Locate the cell with the specified text and output its [x, y] center coordinate. 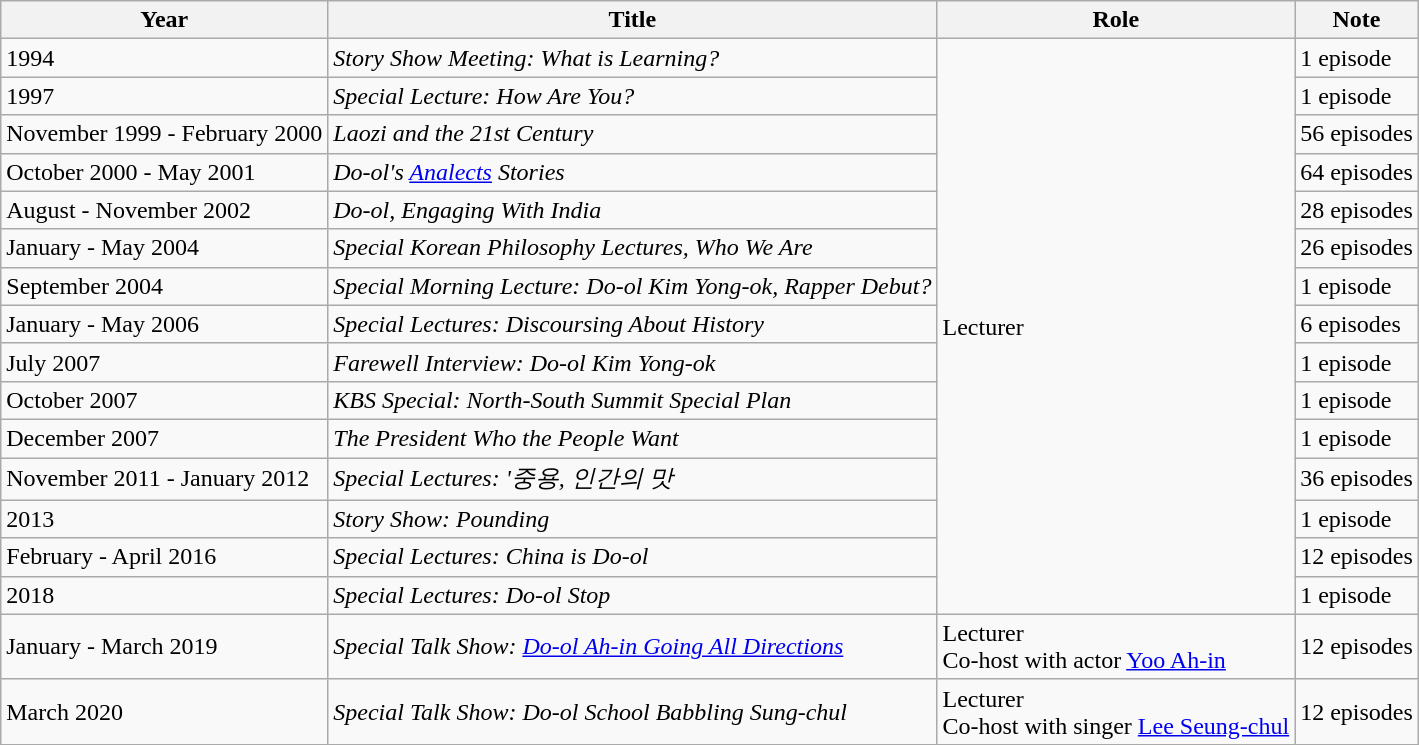
Lecturer Co-host with singer Lee Seung-chul [1116, 712]
26 episodes [1357, 248]
Special Talk Show: Do-ol Ah-in Going All Directions [632, 646]
January - May 2004 [164, 248]
Special Lecture: How Are You? [632, 96]
56 episodes [1357, 134]
Lecturer Co-host with actor Yoo Ah-in [1116, 646]
January - March 2019 [164, 646]
64 episodes [1357, 172]
February - April 2016 [164, 557]
1997 [164, 96]
Title [632, 20]
Farewell Interview: Do-ol Kim Yong-ok [632, 362]
Special Lectures: Do-ol Stop [632, 595]
28 episodes [1357, 210]
Special Lectures: Discoursing About History [632, 324]
2013 [164, 519]
KBS Special: North-South Summit Special Plan [632, 400]
The President Who the People Want [632, 438]
Story Show: Pounding [632, 519]
March 2020 [164, 712]
August - November 2002 [164, 210]
Do-ol, Engaging With India [632, 210]
Lecturer [1116, 326]
December 2007 [164, 438]
September 2004 [164, 286]
Do-ol's Analects Stories [632, 172]
Special Talk Show: Do-ol School Babbling Sung-chul [632, 712]
6 episodes [1357, 324]
Special Korean Philosophy Lectures, Who We Are [632, 248]
Special Morning Lecture: Do-ol Kim Yong-ok, Rapper Debut? [632, 286]
January - May 2006 [164, 324]
Role [1116, 20]
Year [164, 20]
Special Lectures: '중용, 인간의 맛 [632, 480]
Story Show Meeting: What is Learning? [632, 58]
Laozi and the 21st Century [632, 134]
October 2000 - May 2001 [164, 172]
November 2011 - January 2012 [164, 480]
July 2007 [164, 362]
November 1999 - February 2000 [164, 134]
2018 [164, 595]
Special Lectures: China is Do-ol [632, 557]
Note [1357, 20]
October 2007 [164, 400]
36 episodes [1357, 480]
1994 [164, 58]
